Capture the cell that displays the provided text and extract its (X, Y) central coordinate. 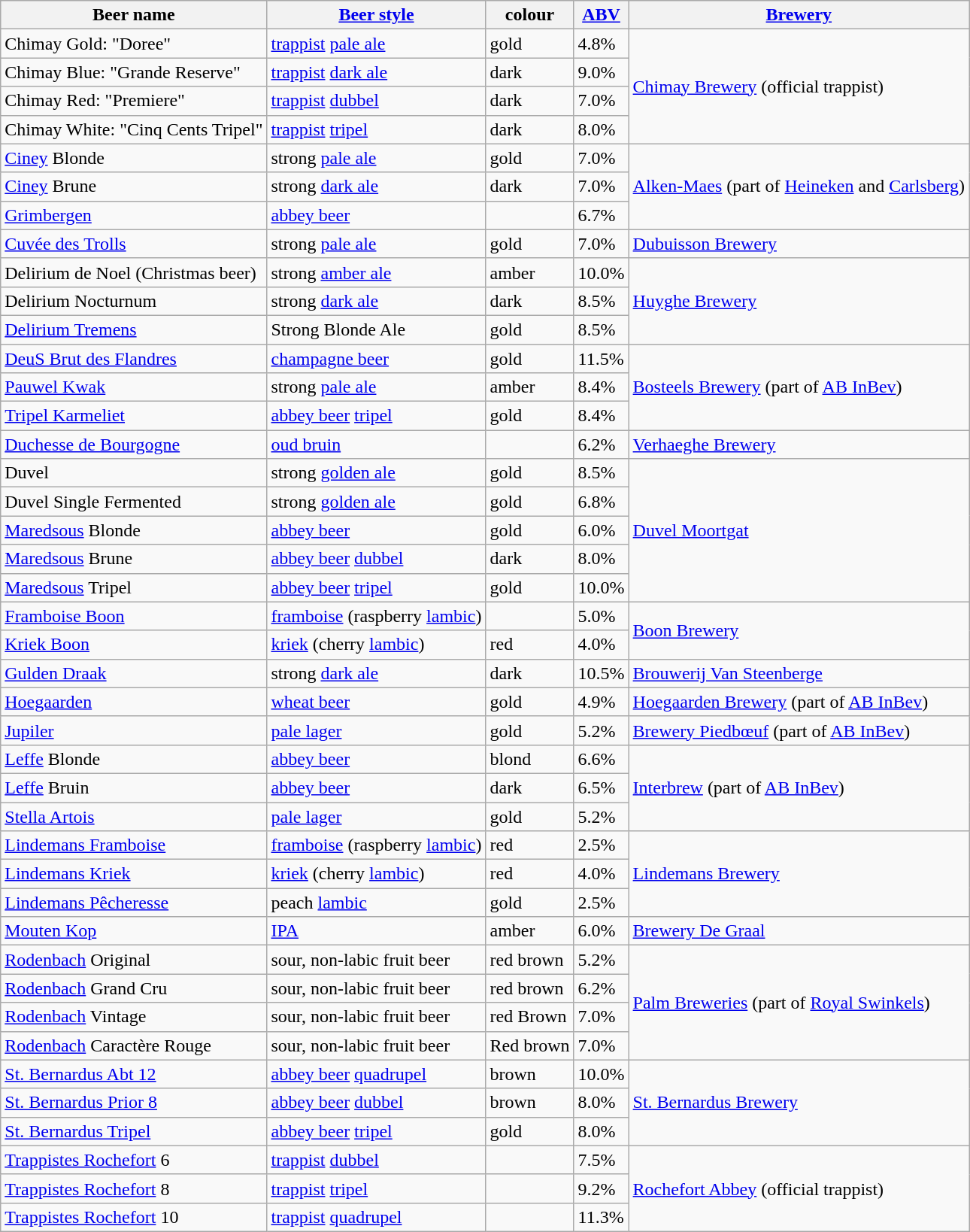
Ciney Blonde (134, 158)
Bosteels Brewery (part of AB InBev) (799, 387)
9.0% (602, 72)
Leffe Blonde (134, 759)
Leffe Bruin (134, 787)
St. Bernardus Abt 12 (134, 1074)
Brewery (799, 15)
colour (529, 15)
Chimay Blue: "Grande Reserve" (134, 72)
Delirium Tremens (134, 329)
Ciney Brune (134, 187)
Jupiler (134, 730)
Brouwerij Van Steenberge (799, 673)
Interbrew (part of AB InBev) (799, 787)
Chimay White: "Cinq Cents Tripel" (134, 129)
7.5% (602, 1160)
Rodenbach Caractère Rouge (134, 1045)
St. Bernardus Prior 8 (134, 1103)
Duvel Moortgat (799, 530)
11.3% (602, 1217)
Boon Brewery (799, 630)
oud bruin (376, 445)
Grimbergen (134, 215)
Trappistes Rochefort 8 (134, 1188)
4.9% (602, 702)
Chimay Gold: "Doree" (134, 44)
Verhaeghe Brewery (799, 445)
Duvel (134, 473)
Dubuisson Brewery (799, 244)
Trappistes Rochefort 6 (134, 1160)
trappist pale ale (376, 44)
6.7% (602, 215)
Red brown (529, 1045)
strong amber ale (376, 272)
9.2% (602, 1188)
11.5% (602, 359)
IPA (376, 931)
6.8% (602, 502)
Delirium de Noel (Christmas beer) (134, 272)
Chimay Red: "Premiere" (134, 101)
Duchesse de Bourgogne (134, 445)
ABV (602, 15)
Strong Blonde Ale (376, 329)
5.0% (602, 616)
Rodenbach Original (134, 960)
Brewery De Graal (799, 931)
Cuvée des Trolls (134, 244)
Hoegaarden (134, 702)
Beer style (376, 15)
Stella Artois (134, 816)
Rodenbach Grand Cru (134, 988)
Pauwel Kwak (134, 387)
blond (529, 759)
Gulden Draak (134, 673)
Hoegaarden Brewery (part of AB InBev) (799, 702)
Palm Breweries (part of Royal Swinkels) (799, 1003)
peach lambic (376, 903)
DeuS Brut des Flandres (134, 359)
Maredsous Blonde (134, 530)
Alken-Maes (part of Heineken and Carlsberg) (799, 187)
trappist quadrupel (376, 1217)
red Brown (529, 1017)
Delirium Nocturnum (134, 301)
Mouten Kop (134, 931)
Maredsous Tripel (134, 587)
Rodenbach Vintage (134, 1017)
Tripel Karmeliet (134, 416)
Kriek Boon (134, 645)
champagne beer (376, 359)
Huyghe Brewery (799, 301)
wheat beer (376, 702)
Chimay Brewery (official trappist) (799, 86)
6.5% (602, 787)
Lindemans Pêcheresse (134, 903)
4.8% (602, 44)
abbey beer quadrupel (376, 1074)
St. Bernardus Brewery (799, 1103)
Lindemans Brewery (799, 874)
Beer name (134, 15)
Rochefort Abbey (official trappist) (799, 1188)
trappist dark ale (376, 72)
Duvel Single Fermented (134, 502)
St. Bernardus Tripel (134, 1131)
Brewery Piedbœuf (part of AB InBev) (799, 730)
Maredsous Brune (134, 559)
Trappistes Rochefort 10 (134, 1217)
6.6% (602, 759)
10.5% (602, 673)
Lindemans Framboise (134, 845)
Framboise Boon (134, 616)
Lindemans Kriek (134, 874)
